Locate the cell with the specified text and output its (x, y) center coordinate. 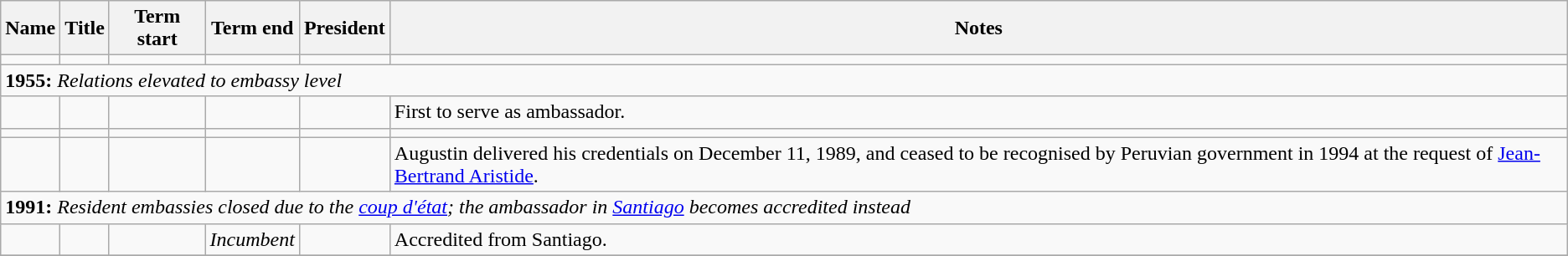
Term start (157, 28)
Title (85, 28)
Term end (252, 28)
1991: Resident embassies closed due to the coup d'état; the ambassador in Santiago becomes accredited instead (784, 207)
Accredited from Santiago. (978, 239)
President (344, 28)
Notes (978, 28)
1955: Relations elevated to embassy level (784, 80)
Incumbent (252, 239)
First to serve as ambassador. (978, 112)
Name (30, 28)
